Detect which cell encompasses the target text, then output its [X, Y] center coordinate. 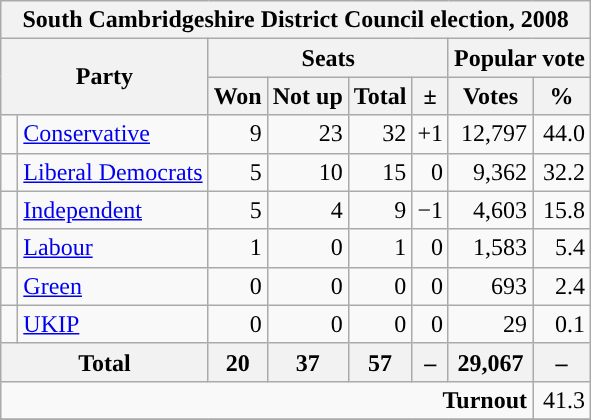
0.1 [562, 324]
29,067 [490, 362]
Votes [490, 96]
15 [380, 172]
37 [308, 362]
Green [113, 286]
57 [380, 362]
Seats [328, 58]
693 [490, 286]
32 [380, 134]
+1 [430, 134]
44.0 [562, 134]
−1 [430, 210]
1,583 [490, 248]
Party [104, 77]
23 [308, 134]
± [430, 96]
Conservative [113, 134]
Popular vote [519, 58]
2.4 [562, 286]
41.3 [562, 400]
Labour [113, 248]
32.2 [562, 172]
Independent [113, 210]
South Cambridgeshire District Council election, 2008 [296, 20]
9,362 [490, 172]
% [562, 96]
10 [308, 172]
UKIP [113, 324]
5.4 [562, 248]
20 [238, 362]
29 [490, 324]
4,603 [490, 210]
Turnout [267, 400]
Liberal Democrats [113, 172]
12,797 [490, 134]
4 [308, 210]
Not up [308, 96]
15.8 [562, 210]
Won [238, 96]
